Detect which cell encompasses the target text, then output its [x, y] center coordinate. 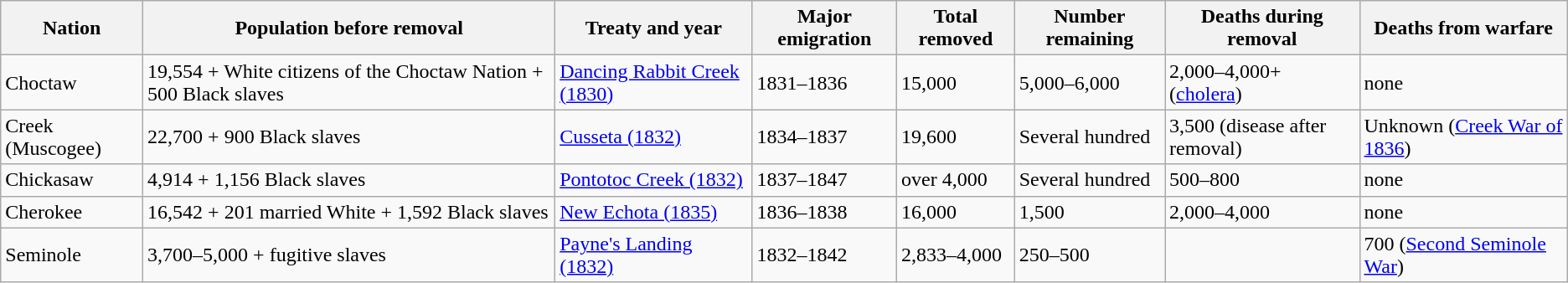
New Echota (1835) [653, 212]
Deaths during removal [1262, 28]
2,000–4,000 [1262, 212]
1831–1836 [824, 82]
Population before removal [349, 28]
2,000–4,000+ (cholera) [1262, 82]
700 (Second Seminole War) [1463, 255]
Creek (Muscogee) [72, 137]
3,700–5,000 + fugitive slaves [349, 255]
Pontotoc Creek (1832) [653, 180]
22,700 + 900 Black slaves [349, 137]
Major emigration [824, 28]
16,542 + 201 married White + 1,592 Black slaves [349, 212]
1832–1842 [824, 255]
Number remaining [1089, 28]
over 4,000 [957, 180]
1834–1837 [824, 137]
4,914 + 1,156 Black slaves [349, 180]
1,500 [1089, 212]
19,554 + White citizens of the Choctaw Nation + 500 Black slaves [349, 82]
1837–1847 [824, 180]
16,000 [957, 212]
1836–1838 [824, 212]
Payne's Landing (1832) [653, 255]
Treaty and year [653, 28]
15,000 [957, 82]
Cusseta (1832) [653, 137]
500–800 [1262, 180]
Deaths from warfare [1463, 28]
Nation [72, 28]
19,600 [957, 137]
Chickasaw [72, 180]
250–500 [1089, 255]
2,833–4,000 [957, 255]
Dancing Rabbit Creek (1830) [653, 82]
Choctaw [72, 82]
Total removed [957, 28]
Cherokee [72, 212]
3,500 (disease after removal) [1262, 137]
Unknown (Creek War of 1836) [1463, 137]
Seminole [72, 255]
5,000–6,000 [1089, 82]
